From the cell containing the given text, extract its center point as [X, Y] coordinate. 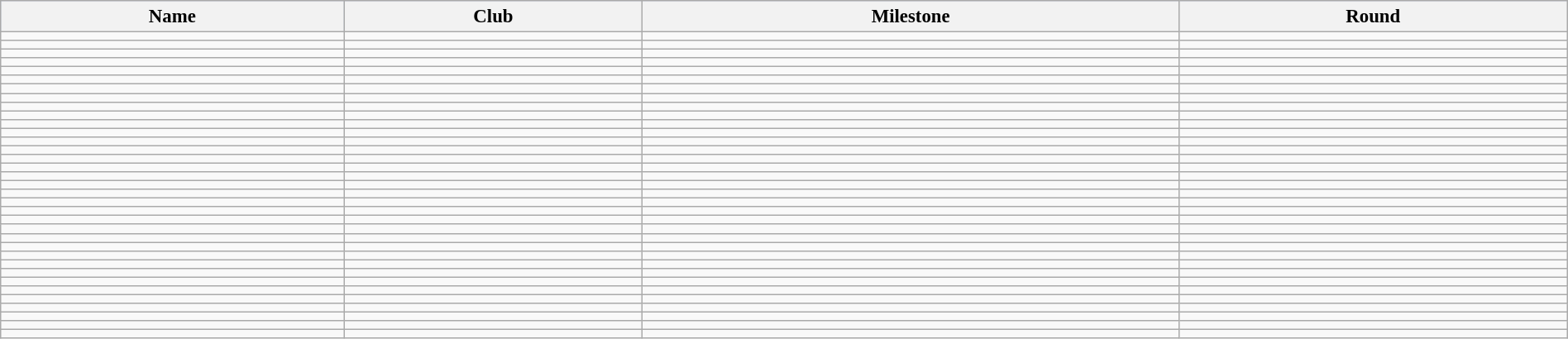
Milestone [911, 17]
Name [172, 17]
Club [493, 17]
Round [1373, 17]
